Provide the [x, y] coordinate of the cell's center where the given text is located.  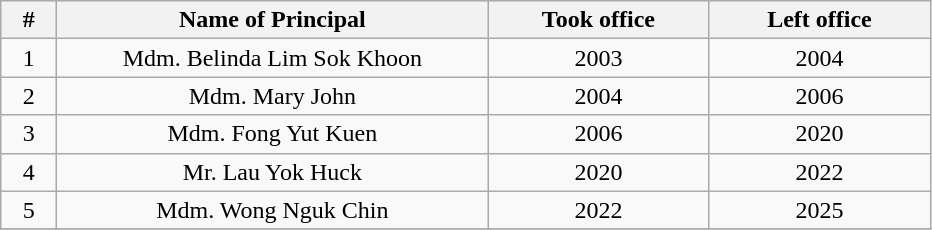
Took office [598, 20]
Mr. Lau Yok Huck [272, 172]
4 [29, 172]
2 [29, 96]
Left office [820, 20]
# [29, 20]
Name of Principal [272, 20]
2025 [820, 210]
1 [29, 58]
Mdm. Fong Yut Kuen [272, 134]
Mdm. Wong Nguk Chin [272, 210]
Mdm. Belinda Lim Sok Khoon [272, 58]
3 [29, 134]
Mdm. Mary John [272, 96]
5 [29, 210]
2003 [598, 58]
